Pinpoint the cell where the given text exists, returning its (x, y) midpoint coordinate. 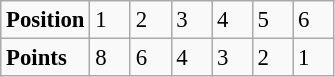
Position (46, 20)
Points (46, 58)
8 (110, 58)
5 (272, 20)
